Pinpoint the cell where the given text exists, returning its [x, y] midpoint coordinate. 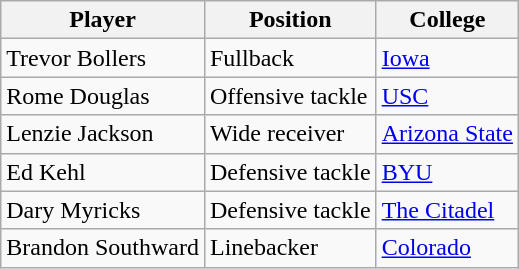
Colorado [447, 248]
The Citadel [447, 210]
College [447, 20]
BYU [447, 172]
Position [290, 20]
USC [447, 96]
Rome Douglas [103, 96]
Arizona State [447, 134]
Iowa [447, 58]
Offensive tackle [290, 96]
Lenzie Jackson [103, 134]
Linebacker [290, 248]
Wide receiver [290, 134]
Dary Myricks [103, 210]
Ed Kehl [103, 172]
Brandon Southward [103, 248]
Trevor Bollers [103, 58]
Fullback [290, 58]
Player [103, 20]
